For the text-containing cell, return its midpoint in [X, Y] coordinate format. 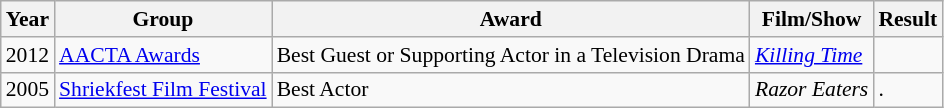
Result [908, 19]
2005 [28, 90]
Film/Show [812, 19]
AACTA Awards [163, 55]
Award [511, 19]
2012 [28, 55]
Best Guest or Supporting Actor in a Television Drama [511, 55]
Year [28, 19]
Shriekfest Film Festival [163, 90]
. [908, 90]
Razor Eaters [812, 90]
Group [163, 19]
Killing Time [812, 55]
Best Actor [511, 90]
